Scan for the cell matching the given text and deliver its (x, y) coordinate at center. 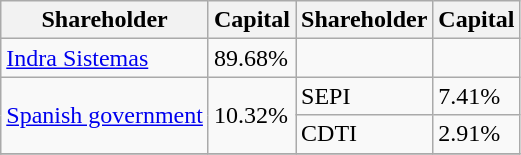
2.91% (476, 134)
Indra Sistemas (105, 58)
10.32% (252, 115)
Spanish government (105, 115)
7.41% (476, 96)
SEPI (364, 96)
89.68% (252, 58)
CDTI (364, 134)
